Scan for the cell matching the given text and deliver its (X, Y) coordinate at center. 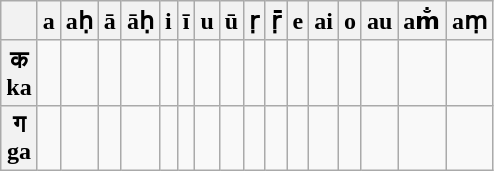
e (298, 21)
a (48, 21)
गga (19, 138)
u (207, 21)
au (379, 21)
ū (231, 21)
o (350, 21)
am̐ (422, 21)
ā (110, 21)
ai (324, 21)
aḥ (79, 21)
aṃ (470, 21)
कka (19, 72)
ṛ (255, 21)
āḥ (140, 21)
ṝ (276, 21)
i (168, 21)
ī (186, 21)
